Pinpoint the cell where the given text exists, returning its [X, Y] midpoint coordinate. 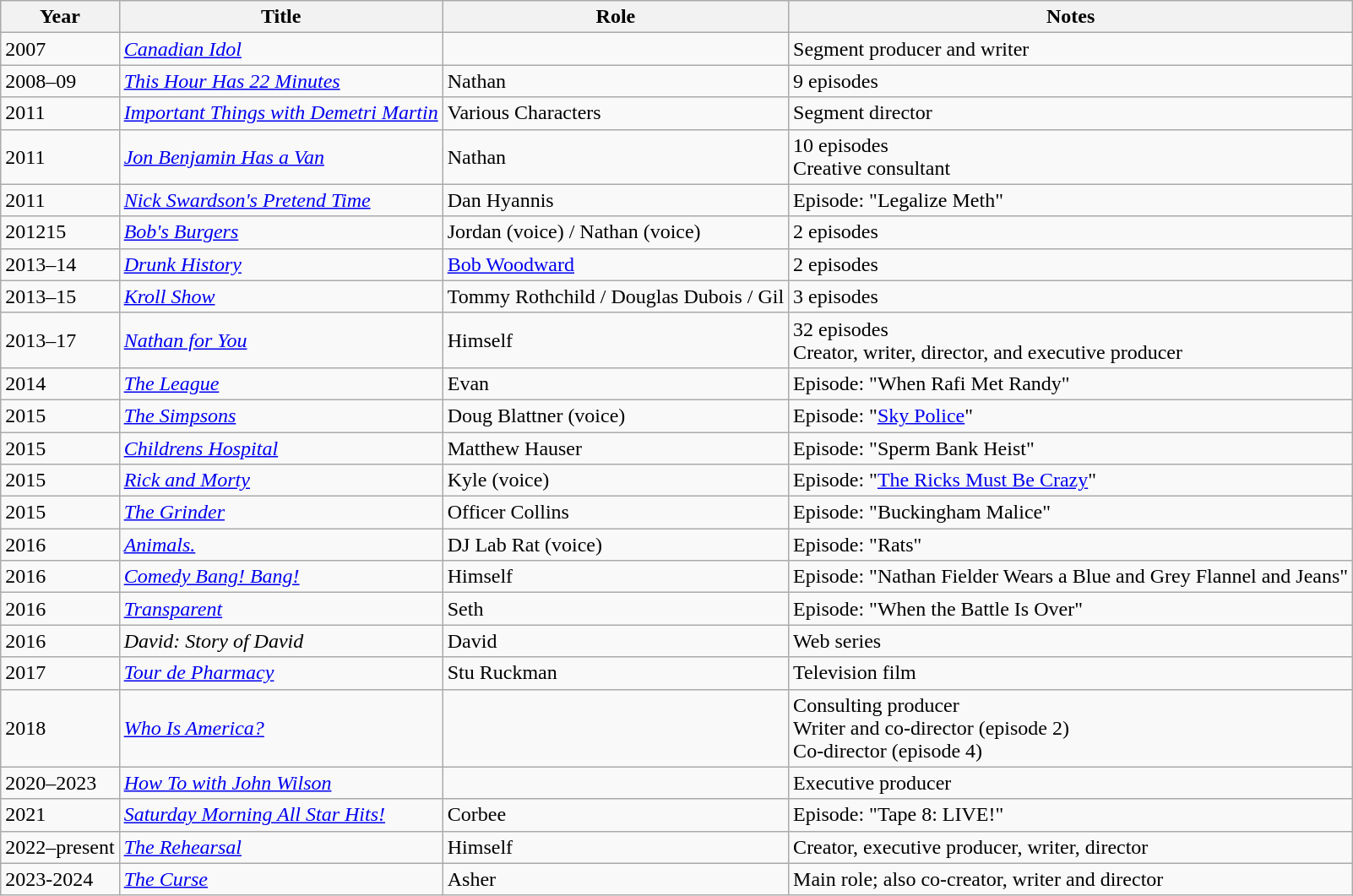
Stu Ruckman [615, 673]
3 episodes [1071, 296]
2022–present [60, 847]
Notes [1071, 17]
The Simpsons [280, 415]
Episode: "Rats" [1071, 545]
The Rehearsal [280, 847]
Corbee [615, 815]
Segment director [1071, 113]
2017 [60, 673]
Title [280, 17]
Who Is America? [280, 728]
Episode: "When the Battle Is Over" [1071, 609]
Doug Blattner (voice) [615, 415]
2013–17 [60, 339]
Comedy Bang! Bang! [280, 577]
How To with John Wilson [280, 783]
2023-2024 [60, 879]
Episode: "Nathan Fielder Wears a Blue and Grey Flannel and Jeans" [1071, 577]
2014 [60, 383]
9 episodes [1071, 81]
2008–09 [60, 81]
Rick and Morty [280, 481]
Segment producer and writer [1071, 49]
Bob Woodward [615, 264]
Bob's Burgers [280, 232]
Jordan (voice) / Nathan (voice) [615, 232]
Officer Collins [615, 513]
Episode: "Sky Police" [1071, 415]
The Curse [280, 879]
201215 [60, 232]
Executive producer [1071, 783]
Seth [615, 609]
Episode: "Buckingham Malice" [1071, 513]
Creator, executive producer, writer, director [1071, 847]
Main role; also co-creator, writer and director [1071, 879]
32 episodesCreator, writer, director, and executive producer [1071, 339]
Kyle (voice) [615, 481]
Episode: "Legalize Meth" [1071, 200]
The Grinder [280, 513]
Childrens Hospital [280, 448]
Drunk History [280, 264]
Evan [615, 383]
2018 [60, 728]
Important Things with Demetri Martin [280, 113]
Web series [1071, 641]
2007 [60, 49]
Jon Benjamin Has a Van [280, 157]
This Hour Has 22 Minutes [280, 81]
Dan Hyannis [615, 200]
Canadian Idol [280, 49]
Kroll Show [280, 296]
Animals. [280, 545]
Tour de Pharmacy [280, 673]
Transparent [280, 609]
DJ Lab Rat (voice) [615, 545]
David [615, 641]
Consulting producerWriter and co-director (episode 2)Co-director (episode 4) [1071, 728]
Tommy Rothchild / Douglas Dubois / Gil [615, 296]
2013–15 [60, 296]
2021 [60, 815]
Various Characters [615, 113]
Episode: "Tape 8: LIVE!" [1071, 815]
Television film [1071, 673]
Asher [615, 879]
Year [60, 17]
Matthew Hauser [615, 448]
2013–14 [60, 264]
Episode: "The Ricks Must Be Crazy" [1071, 481]
David: Story of David [280, 641]
Role [615, 17]
Episode: "When Rafi Met Randy" [1071, 383]
Nick Swardson's Pretend Time [280, 200]
2020–2023 [60, 783]
The League [280, 383]
Nathan for You [280, 339]
Episode: "Sperm Bank Heist" [1071, 448]
Saturday Morning All Star Hits! [280, 815]
10 episodesCreative consultant [1071, 157]
